Return [X, Y] of the center of cell containing provided text 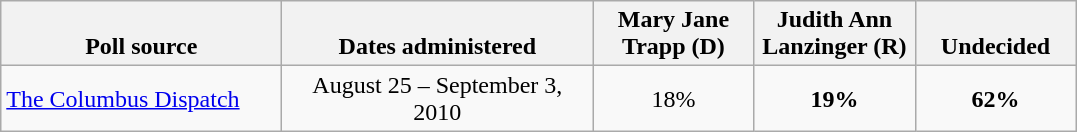
August 25 – September 3, 2010 [438, 98]
Undecided [996, 34]
19% [834, 98]
Judith AnnLanzinger (R) [834, 34]
18% [674, 98]
Poll source [142, 34]
Mary JaneTrapp (D) [674, 34]
The Columbus Dispatch [142, 98]
Dates administered [438, 34]
62% [996, 98]
